Search for the cell housing the specified text and yield its (x, y) center coordinate. 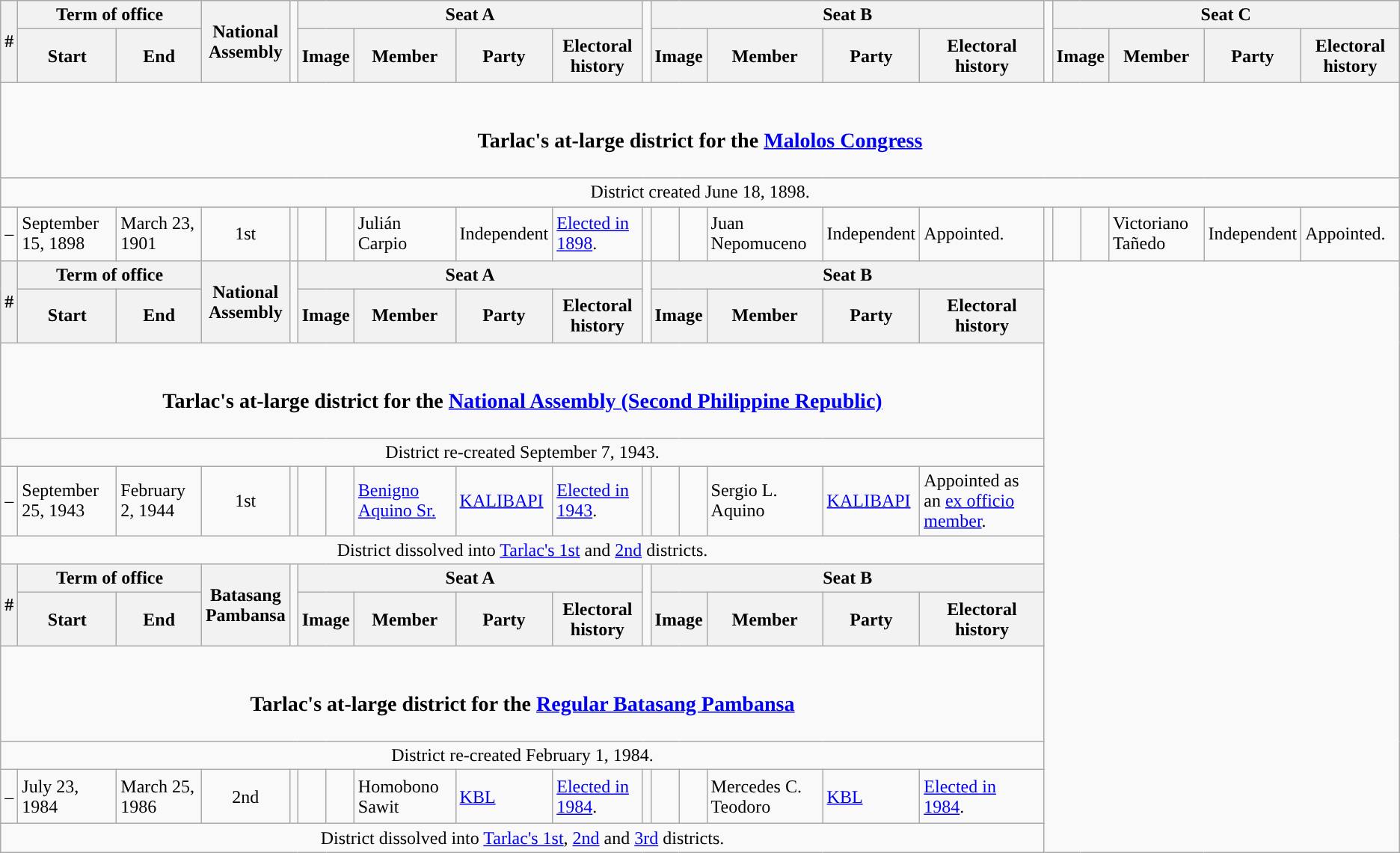
Juan Nepomuceno (764, 233)
September 15, 1898 (67, 233)
District dissolved into Tarlac's 1st, 2nd and 3rd districts. (522, 838)
Elected in 1943. (598, 501)
July 23, 1984 (67, 797)
March 23, 1901 (159, 233)
Tarlac's at-large district for the Regular Batasang Pambansa (522, 694)
Sergio L. Aquino (764, 501)
Homobono Sawit (405, 797)
February 2, 1944 (159, 501)
September 25, 1943 (67, 501)
Mercedes C. Teodoro (764, 797)
Appointed as an ex officio member. (982, 501)
March 25, 1986 (159, 797)
Victoriano Tañedo (1156, 233)
Tarlac's at-large district for the National Assembly (Second Philippine Republic) (522, 391)
District re-created September 7, 1943. (522, 452)
BatasangPambansa (245, 605)
Tarlac's at-large district for the Malolos Congress (700, 130)
District dissolved into Tarlac's 1st and 2nd districts. (522, 550)
2nd (245, 797)
Elected in 1898. (598, 233)
Seat C (1226, 15)
Benigno Aquino Sr. (405, 501)
District re-created February 1, 1984. (522, 756)
District created June 18, 1898. (700, 192)
Julián Carpio (405, 233)
